Provide the (x, y) coordinate of the cell's center where the given text is located.  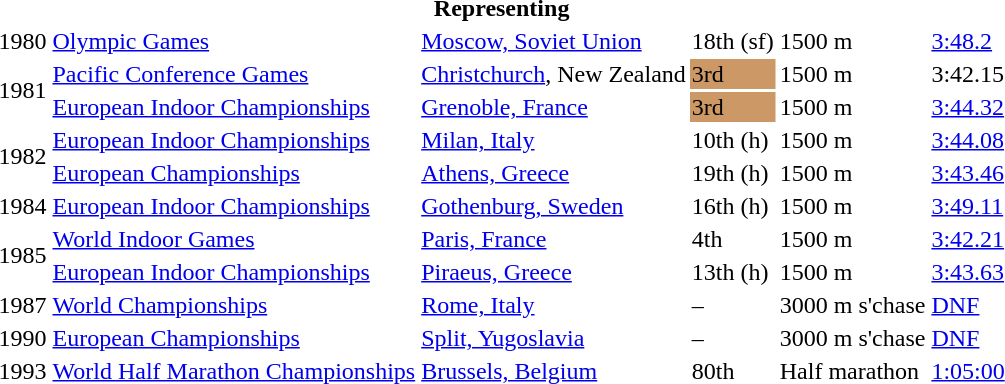
Grenoble, France (554, 107)
World Indoor Games (234, 239)
Milan, Italy (554, 140)
Piraeus, Greece (554, 272)
4th (732, 239)
Split, Yugoslavia (554, 338)
Gothenburg, Sweden (554, 206)
Olympic Games (234, 41)
10th (h) (732, 140)
Moscow, Soviet Union (554, 41)
Paris, France (554, 239)
Pacific Conference Games (234, 74)
13th (h) (732, 272)
World Championships (234, 305)
Christchurch, New Zealand (554, 74)
Athens, Greece (554, 173)
18th (sf) (732, 41)
19th (h) (732, 173)
Rome, Italy (554, 305)
16th (h) (732, 206)
